Locate the cell with the specified text and output its [x, y] center coordinate. 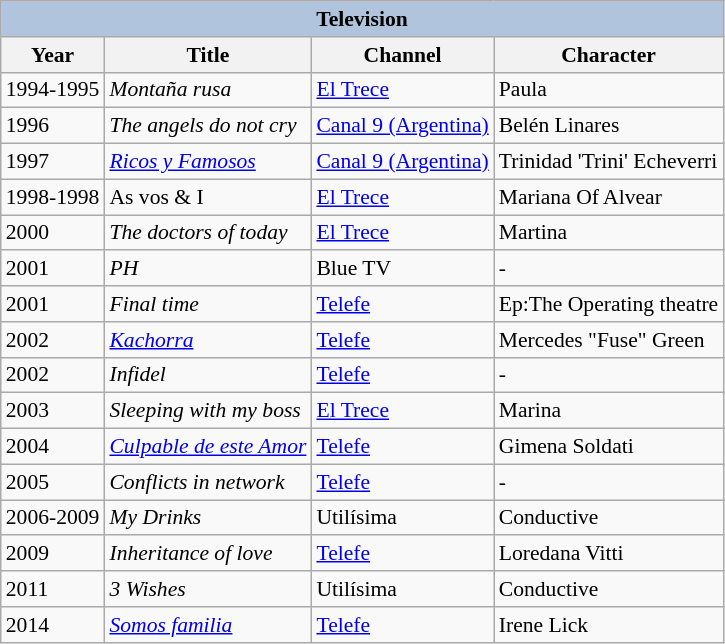
Blue TV [402, 269]
Trinidad 'Trini' Echeverri [609, 162]
Kachorra [208, 340]
Loredana Vitti [609, 554]
1998-1998 [53, 197]
Belén Linares [609, 126]
3 Wishes [208, 589]
Conflicts in network [208, 482]
1997 [53, 162]
The doctors of today [208, 233]
2009 [53, 554]
Ep:The Operating theatre [609, 304]
Sleeping with my boss [208, 411]
Inheritance of love [208, 554]
The angels do not cry [208, 126]
Somos familia [208, 625]
2005 [53, 482]
PH [208, 269]
2004 [53, 447]
Character [609, 55]
Channel [402, 55]
Mercedes "Fuse" Green [609, 340]
Marina [609, 411]
Irene Lick [609, 625]
As vos & I [208, 197]
Title [208, 55]
2000 [53, 233]
2014 [53, 625]
2011 [53, 589]
Mariana Of Alvear [609, 197]
1994-1995 [53, 90]
2003 [53, 411]
Montaña rusa [208, 90]
Paula [609, 90]
Martina [609, 233]
Final time [208, 304]
Culpable de este Amor [208, 447]
Infidel [208, 375]
Ricos y Famosos [208, 162]
Television [362, 19]
My Drinks [208, 518]
2006-2009 [53, 518]
Gimena Soldati [609, 447]
1996 [53, 126]
Year [53, 55]
